Extract the [x, y] coordinate from the center of the cell holding the provided text.  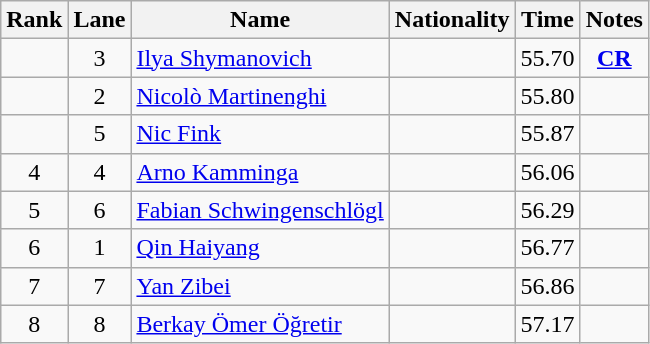
2 [100, 96]
Notes [614, 20]
Name [260, 20]
56.06 [548, 172]
Rank [34, 20]
Nicolò Martinenghi [260, 96]
56.86 [548, 286]
Time [548, 20]
Qin Haiyang [260, 248]
Arno Kamminga [260, 172]
1 [100, 248]
CR [614, 58]
Lane [100, 20]
57.17 [548, 324]
Yan Zibei [260, 286]
56.77 [548, 248]
Nationality [452, 20]
Ilya Shymanovich [260, 58]
Berkay Ömer Öğretir [260, 324]
55.80 [548, 96]
Fabian Schwingenschlögl [260, 210]
3 [100, 58]
56.29 [548, 210]
Nic Fink [260, 134]
55.87 [548, 134]
55.70 [548, 58]
